Provide the [X, Y] coordinate of the cell's center where the given text is located.  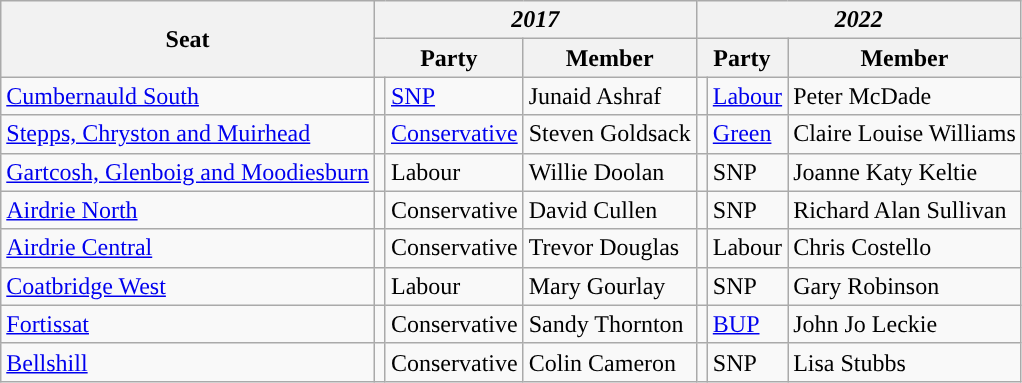
Sandy Thornton [610, 324]
Airdrie Central [188, 248]
Claire Louise Williams [905, 134]
Trevor Douglas [610, 248]
Steven Goldsack [610, 134]
Willie Doolan [610, 172]
2017 [535, 20]
Bellshill [188, 362]
Stepps, Chryston and Muirhead [188, 134]
Fortissat [188, 324]
Lisa Stubbs [905, 362]
Richard Alan Sullivan [905, 210]
2022 [858, 20]
Colin Cameron [610, 362]
David Cullen [610, 210]
Cumbernauld South [188, 96]
Joanne Katy Keltie [905, 172]
BUP [747, 324]
Airdrie North [188, 210]
Peter McDade [905, 96]
Coatbridge West [188, 286]
Gary Robinson [905, 286]
Green [747, 134]
Junaid Ashraf [610, 96]
Mary Gourlay [610, 286]
Gartcosh, Glenboig and Moodiesburn [188, 172]
Chris Costello [905, 248]
Seat [188, 39]
John Jo Leckie [905, 324]
